Locate the cell with the specified text and output its (X, Y) center coordinate. 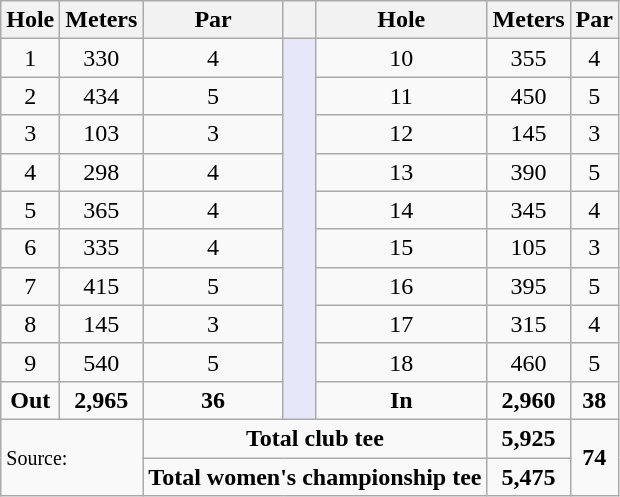
18 (401, 362)
8 (30, 324)
17 (401, 324)
2 (30, 96)
298 (102, 172)
Total women's championship tee (315, 477)
365 (102, 210)
74 (594, 457)
105 (528, 248)
390 (528, 172)
103 (102, 134)
15 (401, 248)
540 (102, 362)
330 (102, 58)
7 (30, 286)
38 (594, 400)
5,925 (528, 438)
2,965 (102, 400)
395 (528, 286)
335 (102, 248)
315 (528, 324)
2,960 (528, 400)
16 (401, 286)
5,475 (528, 477)
460 (528, 362)
Source: (72, 457)
11 (401, 96)
36 (213, 400)
12 (401, 134)
450 (528, 96)
14 (401, 210)
355 (528, 58)
1 (30, 58)
9 (30, 362)
6 (30, 248)
415 (102, 286)
Total club tee (315, 438)
Out (30, 400)
10 (401, 58)
13 (401, 172)
434 (102, 96)
345 (528, 210)
In (401, 400)
